Extract the (X, Y) coordinate from the center of the cell holding the provided text.  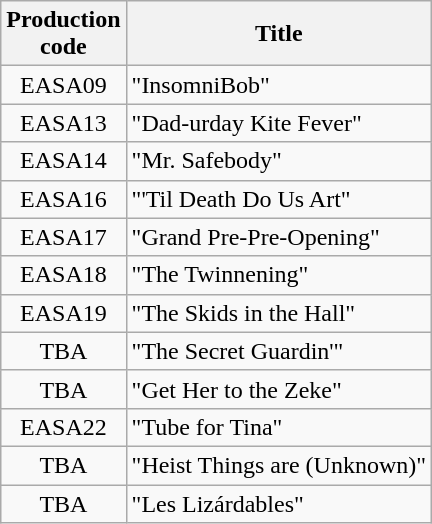
EASA14 (64, 161)
"The Twinnening" (279, 275)
Title (279, 34)
EASA09 (64, 85)
"Grand Pre-Pre-Opening" (279, 237)
"InsomniBob" (279, 85)
EASA13 (64, 123)
"Get Her to the Zeke" (279, 389)
"The Secret Guardin'" (279, 351)
"The Skids in the Hall" (279, 313)
EASA19 (64, 313)
Productioncode (64, 34)
"Tube for Tina" (279, 427)
EASA17 (64, 237)
"Dad-urday Kite Fever" (279, 123)
EASA18 (64, 275)
"Mr. Safebody" (279, 161)
"'Til Death Do Us Art" (279, 199)
"Heist Things are (Unknown)" (279, 465)
"Les Lizárdables" (279, 503)
EASA16 (64, 199)
EASA22 (64, 427)
